Capture the cell that displays the provided text and extract its [X, Y] central coordinate. 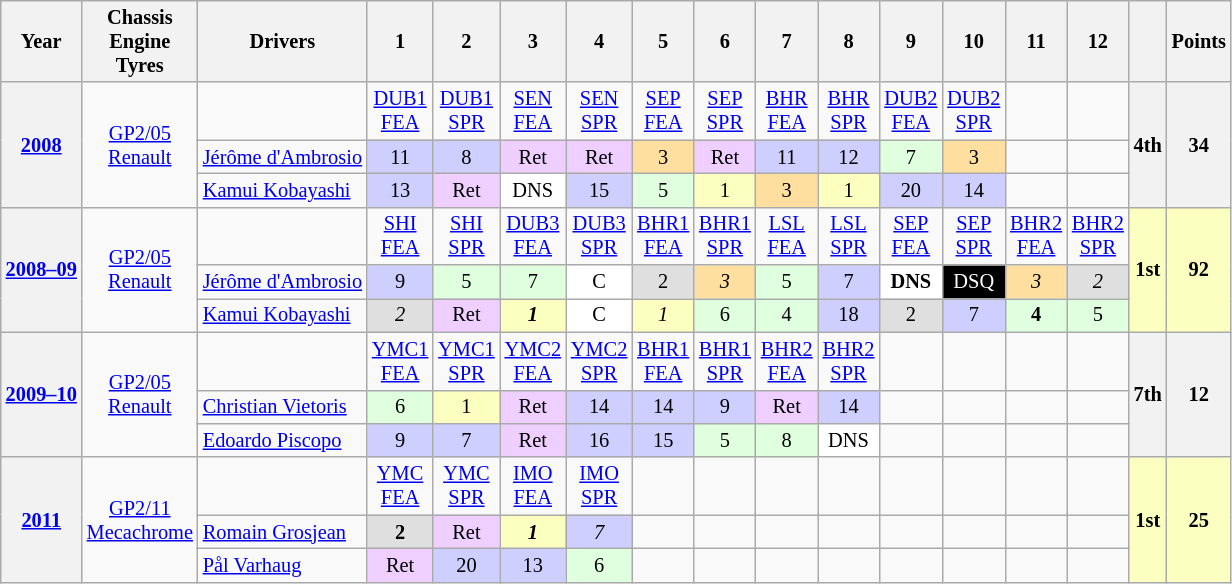
Edoardo Piscopo [282, 440]
YMCFEA [400, 486]
4th [1148, 144]
BHRSPR [849, 111]
34 [1199, 144]
DUB2FEA [910, 111]
YMC1FEA [400, 361]
Drivers [282, 41]
SENFEA [533, 111]
LSLSPR [849, 236]
Pål Varhaug [282, 565]
DUB1SPR [466, 111]
SENSPR [599, 111]
IMOSPR [599, 486]
Christian Vietoris [282, 407]
DUB2SPR [974, 111]
25 [1199, 520]
IMOFEA [533, 486]
92 [1199, 270]
Year [42, 41]
SHIFEA [400, 236]
ChassisEngineTyres [140, 41]
18 [849, 315]
LSLFEA [787, 236]
Points [1199, 41]
YMC2FEA [533, 361]
SHISPR [466, 236]
YMC2SPR [599, 361]
DUB1FEA [400, 111]
2008–09 [42, 270]
YMC1SPR [466, 361]
YMCSPR [466, 486]
2011 [42, 520]
2009–10 [42, 394]
DUB3FEA [533, 236]
2008 [42, 144]
16 [599, 440]
DUB3SPR [599, 236]
7th [1148, 394]
BHRFEA [787, 111]
10 [974, 41]
GP2/11Mecachrome [140, 520]
DSQ [974, 282]
Romain Grosjean [282, 532]
